Locate the cell with the specified text and output its (X, Y) center coordinate. 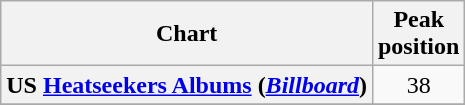
Peakposition (418, 34)
Chart (187, 34)
US Heatseekers Albums (Billboard) (187, 85)
38 (418, 85)
